Search for the cell housing the specified text and yield its (X, Y) center coordinate. 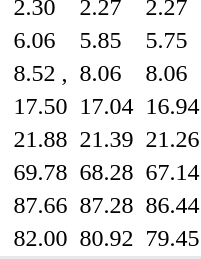
17.50 (40, 106)
21.26 (172, 139)
82.00 (40, 238)
17.04 (106, 106)
67.14 (172, 172)
69.78 (40, 172)
68.28 (106, 172)
21.39 (106, 139)
6.06 (40, 40)
87.28 (106, 205)
80.92 (106, 238)
87.66 (40, 205)
21.88 (40, 139)
16.94 (172, 106)
79.45 (172, 238)
5.85 (106, 40)
5.75 (172, 40)
86.44 (172, 205)
8.52 , (40, 73)
